Find where the given text appears and provide that cell's center as [X, Y] coordinate. 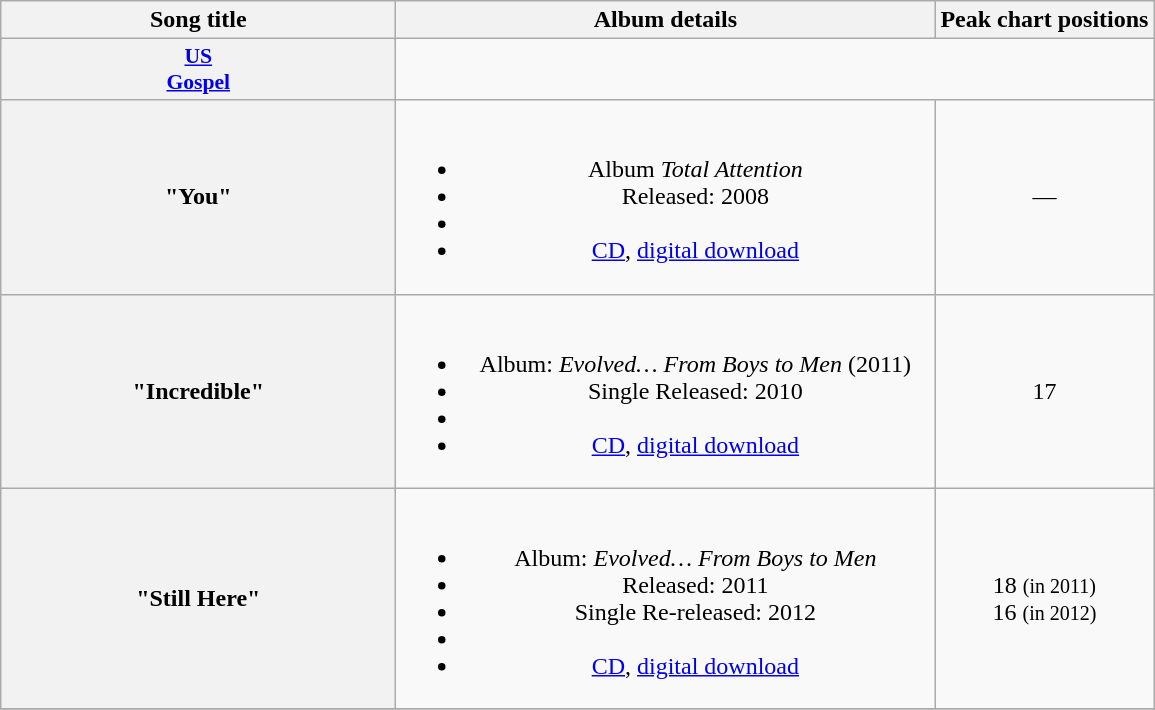
"You" [198, 197]
18 (in 2011)16 (in 2012) [1044, 598]
Album: Evolved… From Boys to Men (2011)Single Released: 2010CD, digital download [666, 391]
USGospel [198, 70]
17 [1044, 391]
Album Total AttentionReleased: 2008CD, digital download [666, 197]
Song title [198, 20]
Peak chart positions [1044, 20]
"Incredible" [198, 391]
— [1044, 197]
Album: Evolved… From Boys to MenReleased: 2011Single Re-released: 2012CD, digital download [666, 598]
Album details [666, 20]
"Still Here" [198, 598]
